Determine the (X, Y) coordinate at the center of the cell enclosing the given text.  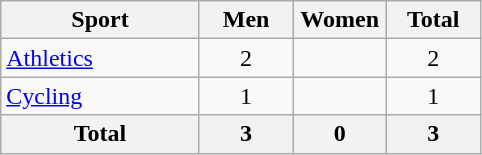
Women (340, 20)
Men (246, 20)
Cycling (100, 96)
0 (340, 134)
Athletics (100, 58)
Sport (100, 20)
